Extract the [x, y] coordinate from the center of the cell holding the provided text.  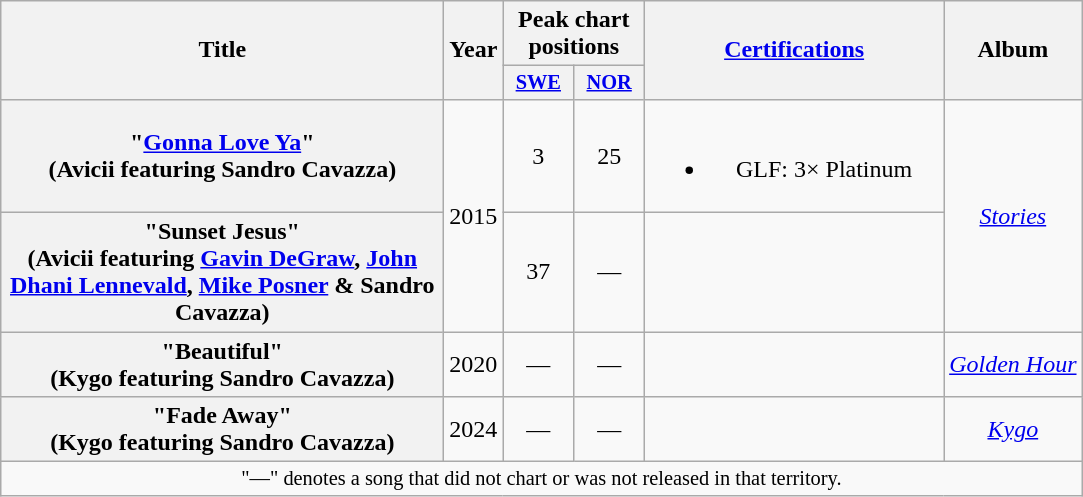
NOR [610, 83]
37 [538, 272]
Stories [1013, 215]
Golden Hour [1013, 364]
"Gonna Love Ya"(Avicii featuring Sandro Cavazza) [222, 156]
"Beautiful"(Kygo featuring Sandro Cavazza) [222, 364]
"—" denotes a song that did not chart or was not released in that territory. [542, 479]
Year [474, 50]
Peak chart positions [574, 34]
Kygo [1013, 430]
2020 [474, 364]
2024 [474, 430]
2015 [474, 215]
Title [222, 50]
Certifications [794, 50]
"Sunset Jesus"(Avicii featuring Gavin DeGraw, John Dhani Lennevald, Mike Posner & Sandro Cavazza) [222, 272]
25 [610, 156]
Album [1013, 50]
"Fade Away"(Kygo featuring Sandro Cavazza) [222, 430]
SWE [538, 83]
3 [538, 156]
GLF: 3× Platinum [794, 156]
